Find where the given text appears and provide that cell's center as (x, y) coordinate. 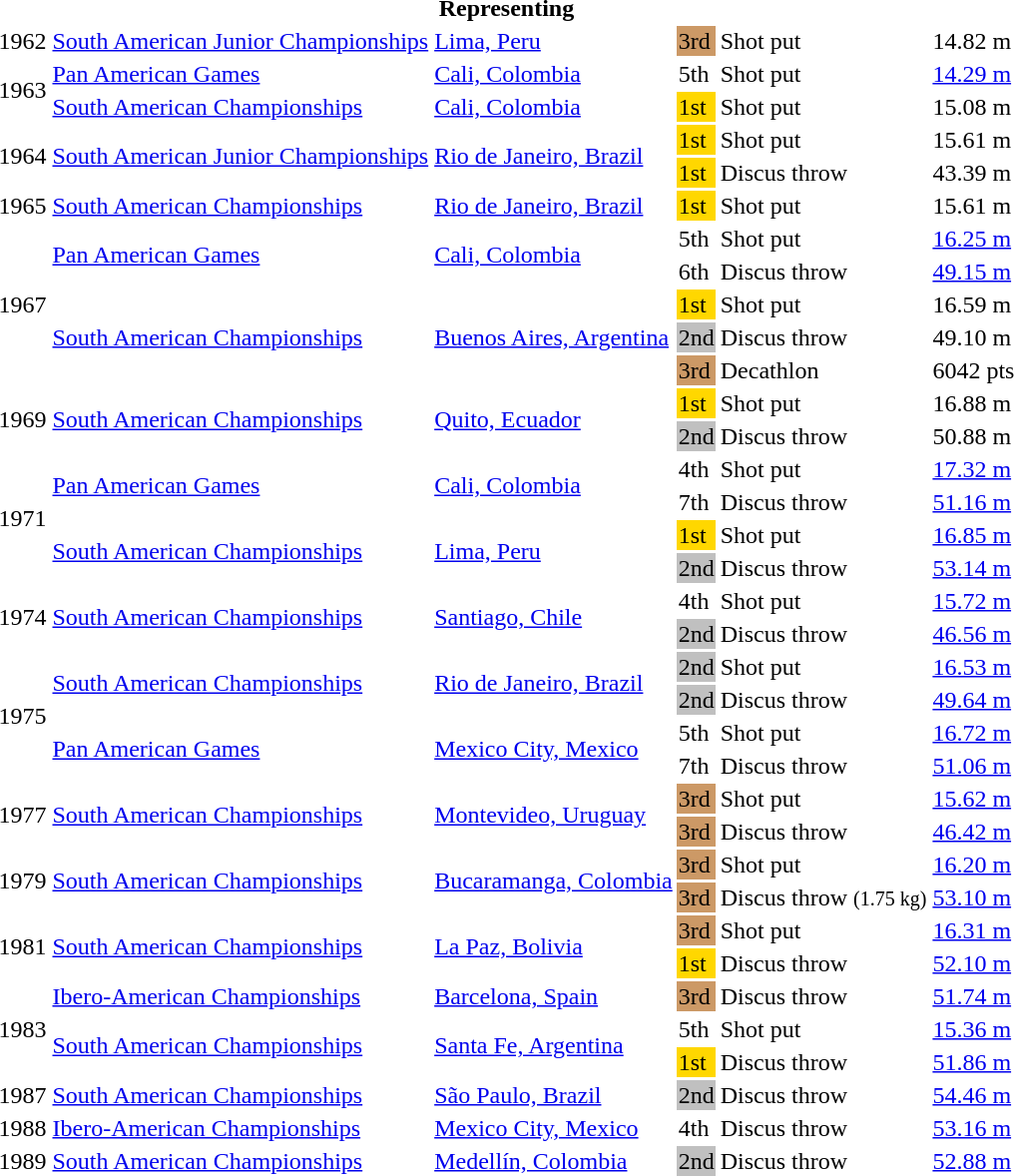
Bucaramanga, Colombia (554, 881)
Montevideo, Uruguay (554, 815)
La Paz, Bolivia (554, 946)
Buenos Aires, Argentina (554, 337)
São Paulo, Brazil (554, 1095)
6th (697, 272)
Decathlon (823, 370)
Santa Fe, Argentina (554, 1046)
Quito, Ecuador (554, 419)
Medellín, Colombia (554, 1161)
Santiago, Chile (554, 617)
Discus throw (1.75 kg) (823, 897)
Barcelona, Spain (554, 996)
